From the cell containing the given text, extract its center point as (X, Y) coordinate. 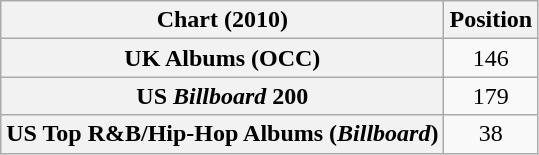
146 (491, 58)
UK Albums (OCC) (222, 58)
38 (491, 134)
US Top R&B/Hip-Hop Albums (Billboard) (222, 134)
US Billboard 200 (222, 96)
Chart (2010) (222, 20)
Position (491, 20)
179 (491, 96)
